Locate the cell with the specified text and output its [X, Y] center coordinate. 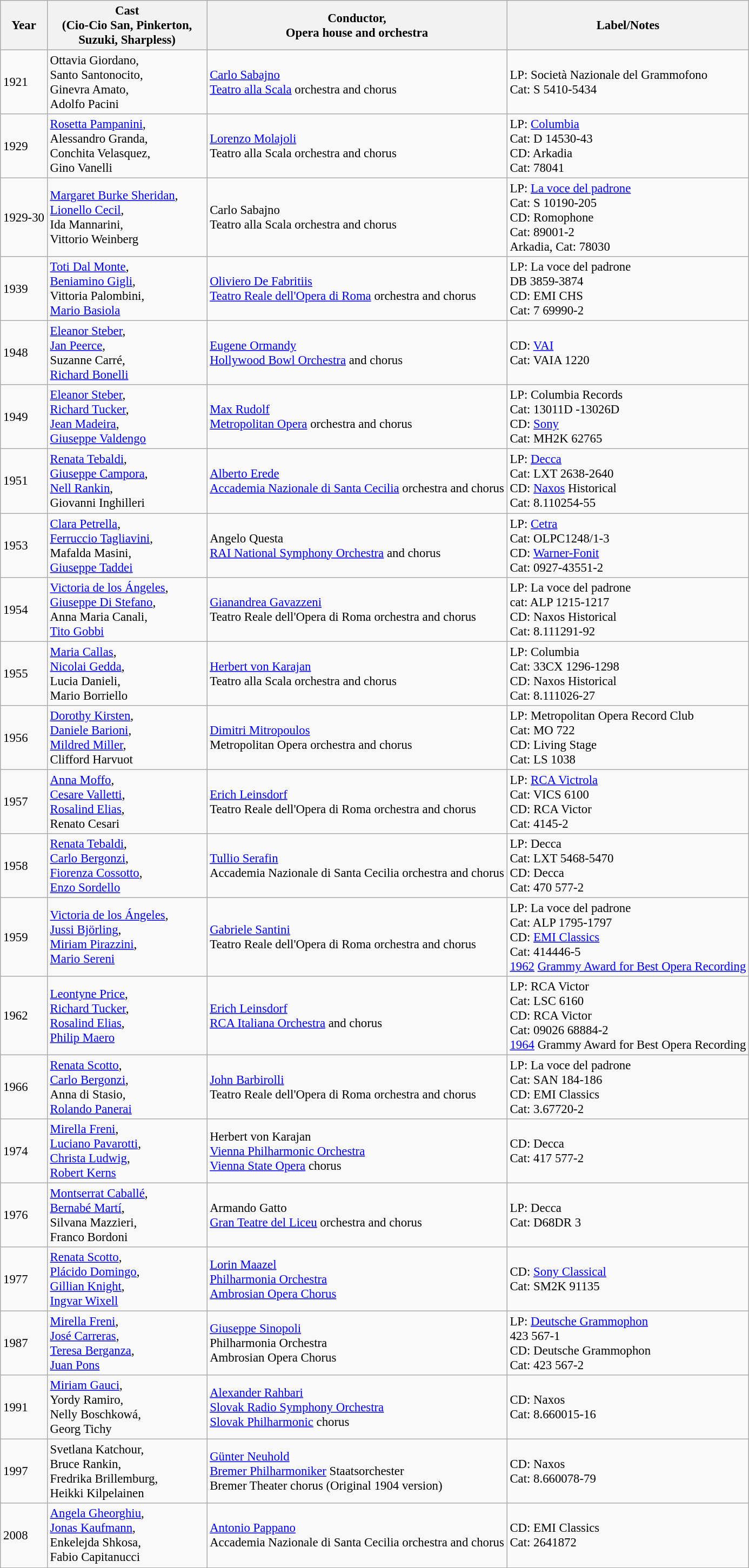
Herbert von KarajanTeatro alla Scala orchestra and chorus [357, 673]
CD: EMI ClassicsCat: 2641872 [628, 1536]
1953 [24, 546]
Gianandrea GavazzeniTeatro Reale dell'Opera di Roma orchestra and chorus [357, 609]
Montserrat Caballé, Bernabé Martí, Silvana Mazzieri, Franco Bordoni [127, 1216]
Year [24, 25]
1987 [24, 1343]
Renata Tebaldi, Carlo Bergonzi, Fiorenza Cossotto, Enzo Sordello [127, 866]
Günter NeuholdBremer Philharmoniker Staatsorchester Bremer Theater chorus (Original 1904 version) [357, 1472]
1974 [24, 1151]
LP: RCA VictrolaCat: VICS 6100CD: RCA VictorCat: 4145-2 [628, 802]
Victoria de los Ángeles, Jussi Björling, Miriam Pirazzini, Mario Sereni [127, 937]
1976 [24, 1216]
1929-30 [24, 218]
LP: Deutsche Grammophon423 567-1CD: Deutsche GrammophonCat: 423 567-2 [628, 1343]
1991 [24, 1407]
2008 [24, 1536]
CD: VAICat: VAIA 1220 [628, 353]
1958 [24, 866]
Clara Petrella, Ferruccio Tagliavini, Mafalda Masini, Giuseppe Taddei [127, 546]
Gabriele SantiniTeatro Reale dell'Opera di Roma orchestra and chorus [357, 937]
Renata Scotto, Carlo Bergonzi, Anna di Stasio, Rolando Panerai [127, 1087]
Eleanor Steber,Jan Peerce, Suzanne Carré, Richard Bonelli [127, 353]
Giuseppe Sinopoli Philharmonia OrchestraAmbrosian Opera Chorus [357, 1343]
Svetlana Katchour,Bruce Rankin, Fredrika Brillemburg, Heikki Kilpelainen [127, 1472]
Toti Dal Monte, Beniamino Gigli, Vittoria Palombini, Mario Basiola [127, 289]
Lorenzo MolajoliTeatro alla Scala orchestra and chorus [357, 146]
LP: ColumbiaCat: D 14530-43 CD: Arkadia Cat: 78041 [628, 146]
Alberto EredeAccademia Nazionale di Santa Cecilia orchestra and chorus [357, 481]
LP: La voce del padroneCat: S 10190-205 CD: RomophoneCat: 89001-2Arkadia, Cat: 78030 [628, 218]
CD: NaxosCat: 8.660015-16 [628, 1407]
1951 [24, 481]
LP: CetraCat: OLPC1248/1-3CD: Warner-FonitCat: 0927-43551-2 [628, 546]
Rosetta Pampanini, Alessandro Granda, Conchita Velasquez, Gino Vanelli [127, 146]
Armando GattoGran Teatre del Liceu orchestra and chorus [357, 1216]
Renata Scotto, Plácido Domingo, Gillian Knight, Ingvar Wixell [127, 1279]
Miriam Gauci, Yordy Ramiro, Nelly Boschkowá, Georg Tichy [127, 1407]
CD: DeccaCat: 417 577-2 [628, 1151]
1929 [24, 146]
Mirella Freni, José Carreras, Teresa Berganza, Juan Pons [127, 1343]
Tullio Serafin Accademia Nazionale di Santa Cecilia orchestra and chorus [357, 866]
1955 [24, 673]
1921 [24, 82]
Dimitri MitropoulosMetropolitan Opera orchestra and chorus [357, 737]
Ottavia Giordano, Santo Santonocito, Ginevra Amato,Adolfo Pacini [127, 82]
Victoria de los Ángeles, Giuseppe Di Stefano, Anna Maria Canali, Tito Gobbi [127, 609]
1957 [24, 802]
1977 [24, 1279]
LP: RCA VictorCat: LSC 6160CD: RCA VictorCat: 09026 68884-21964 Grammy Award for Best Opera Recording [628, 1016]
1948 [24, 353]
1954 [24, 609]
Eleanor Steber,Richard Tucker, Jean Madeira, Giuseppe Valdengo [127, 417]
Conductor,Opera house and orchestra [357, 25]
1997 [24, 1472]
Renata Tebaldi, Giuseppe Campora, Nell Rankin, Giovanni Inghilleri [127, 481]
CD: Sony ClassicalCat: SM2K 91135 [628, 1279]
Herbert von KarajanVienna Philharmonic Orchestra Vienna State Opera chorus [357, 1151]
John Barbirolli Teatro Reale dell'Opera di Roma orchestra and chorus [357, 1087]
Angela Gheorghiu, Jonas Kaufmann, Enkelejda Shkosa, Fabio Capitanucci [127, 1536]
Antonio Pappano Accademia Nazionale di Santa Cecilia orchestra and chorus [357, 1536]
Erich LeinsdorfRCA Italiana Orchestra and chorus [357, 1016]
1939 [24, 289]
Max RudolfMetropolitan Opera orchestra and chorus [357, 417]
LP: La voce del padroneCat: ALP 1795-1797CD: EMI ClassicsCat: 414446-51962 Grammy Award for Best Opera Recording [628, 937]
Margaret Burke Sheridan, Lionello Cecil, Ida Mannarini, Vittorio Weinberg [127, 218]
1949 [24, 417]
LP: La voce del padronecat: ALP 1215-1217CD: Naxos HistoricalCat: 8.111291-92 [628, 609]
LP: DeccaCat: LXT 2638-2640CD: Naxos HistoricalCat: 8.110254-55 [628, 481]
Dorothy Kirsten, Daniele Barioni, Mildred Miller, Clifford Harvuot [127, 737]
Leontyne Price, Richard Tucker, Rosalind Elias, Philip Maero [127, 1016]
LP: ColumbiaCat: 33CX 1296-1298CD: Naxos HistoricalCat: 8.111026-27 [628, 673]
LP: Metropolitan Opera Record Club Cat: MO 722CD: Living StageCat: LS 1038 [628, 737]
LP: Società Nazionale del GrammofonoCat: S 5410-5434 [628, 82]
1966 [24, 1087]
Eugene OrmandyHollywood Bowl Orchestra and chorus [357, 353]
LP: La voce del padrone DB 3859-3874CD: EMI CHSCat: 7 69990-2 [628, 289]
Erich LeinsdorfTeatro Reale dell'Opera di Roma orchestra and chorus [357, 802]
Lorin Maazel Philharmonia OrchestraAmbrosian Opera Chorus [357, 1279]
LP: DeccaCat: LXT 5468-5470 CD: DeccaCat: 470 577-2 [628, 866]
LP: Columbia RecordsCat: 13011D -13026DCD: SonyCat: MH2K 62765 [628, 417]
Alexander RahbariSlovak Radio Symphony OrchestraSlovak Philharmonic chorus [357, 1407]
1959 [24, 937]
Mirella Freni, Luciano Pavarotti, Christa Ludwig, Robert Kerns [127, 1151]
1962 [24, 1016]
LP: La voce del padroneCat: SAN 184-186CD: EMI ClassicsCat: 3.67720-2 [628, 1087]
Anna Moffo, Cesare Valletti, Rosalind Elias, Renato Cesari [127, 802]
Label/Notes [628, 25]
CD: NaxosCat: 8.660078-79 [628, 1472]
1956 [24, 737]
Oliviero De FabritiisTeatro Reale dell'Opera di Roma orchestra and chorus [357, 289]
Cast(Cio-Cio San, Pinkerton,Suzuki, Sharpless) [127, 25]
Angelo Questa RAI National Symphony Orchestra and chorus [357, 546]
LP: DeccaCat: D68DR 3 [628, 1216]
Maria Callas, Nicolai Gedda, Lucia Danieli, Mario Borriello [127, 673]
